Identify which cell holds the provided text, then report its [x, y] central coordinate. 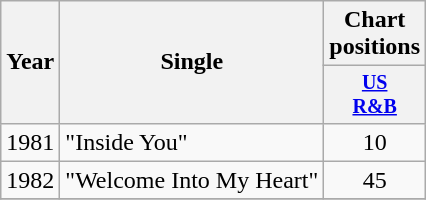
Year [30, 62]
"Inside You" [192, 142]
1982 [30, 180]
"Welcome Into My Heart" [192, 180]
Single [192, 62]
45 [375, 180]
10 [375, 142]
1981 [30, 142]
Chart positions [375, 34]
USR&B [375, 94]
